Identify which cell holds the provided text, then report its (X, Y) central coordinate. 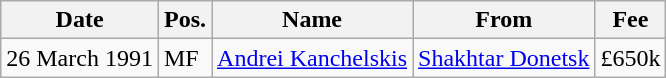
Andrei Kanchelskis (312, 58)
Name (312, 20)
From (504, 20)
Fee (630, 20)
Shakhtar Donetsk (504, 58)
Pos. (184, 20)
£650k (630, 58)
Date (80, 20)
26 March 1991 (80, 58)
MF (184, 58)
